Search for the cell housing the specified text and yield its (X, Y) center coordinate. 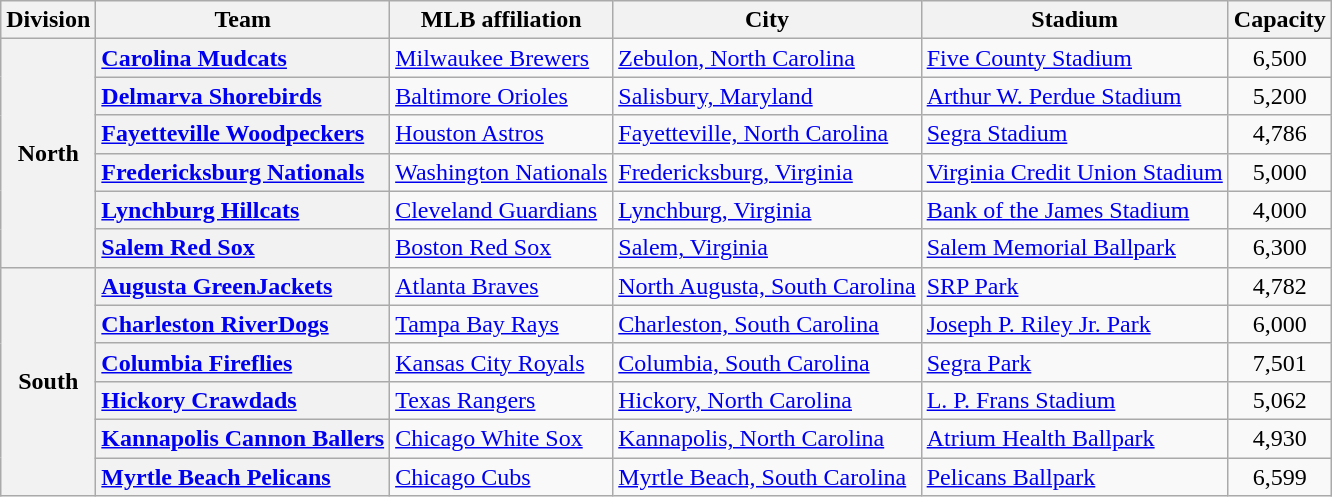
Kannapolis Cannon Ballers (243, 438)
5,200 (1280, 96)
4,000 (1280, 210)
Segra Park (1074, 362)
Carolina Mudcats (243, 58)
4,786 (1280, 134)
South (48, 381)
North Augusta, South Carolina (767, 286)
Hickory Crawdads (243, 400)
Baltimore Orioles (502, 96)
Charleston, South Carolina (767, 324)
Texas Rangers (502, 400)
Houston Astros (502, 134)
Salem, Virginia (767, 248)
Charleston RiverDogs (243, 324)
Augusta GreenJackets (243, 286)
Stadium (1074, 20)
Salem Red Sox (243, 248)
Lynchburg, Virginia (767, 210)
5,062 (1280, 400)
Joseph P. Riley Jr. Park (1074, 324)
Cleveland Guardians (502, 210)
Division (48, 20)
Fayetteville, North Carolina (767, 134)
Atlanta Braves (502, 286)
Virginia Credit Union Stadium (1074, 172)
SRP Park (1074, 286)
Bank of the James Stadium (1074, 210)
6,599 (1280, 477)
Kannapolis, North Carolina (767, 438)
7,501 (1280, 362)
Fredericksburg Nationals (243, 172)
Atrium Health Ballpark (1074, 438)
MLB affiliation (502, 20)
6,000 (1280, 324)
Five County Stadium (1074, 58)
Arthur W. Perdue Stadium (1074, 96)
Fredericksburg, Virginia (767, 172)
Columbia, South Carolina (767, 362)
Fayetteville Woodpeckers (243, 134)
Salem Memorial Ballpark (1074, 248)
Columbia Fireflies (243, 362)
Myrtle Beach, South Carolina (767, 477)
5,000 (1280, 172)
Delmarva Shorebirds (243, 96)
Team (243, 20)
Kansas City Royals (502, 362)
City (767, 20)
Chicago White Sox (502, 438)
4,782 (1280, 286)
6,500 (1280, 58)
4,930 (1280, 438)
Boston Red Sox (502, 248)
Capacity (1280, 20)
Hickory, North Carolina (767, 400)
Myrtle Beach Pelicans (243, 477)
6,300 (1280, 248)
Zebulon, North Carolina (767, 58)
Lynchburg Hillcats (243, 210)
Milwaukee Brewers (502, 58)
North (48, 153)
L. P. Frans Stadium (1074, 400)
Pelicans Ballpark (1074, 477)
Washington Nationals (502, 172)
Segra Stadium (1074, 134)
Chicago Cubs (502, 477)
Tampa Bay Rays (502, 324)
Salisbury, Maryland (767, 96)
